Scan for the cell matching the given text and deliver its [X, Y] coordinate at center. 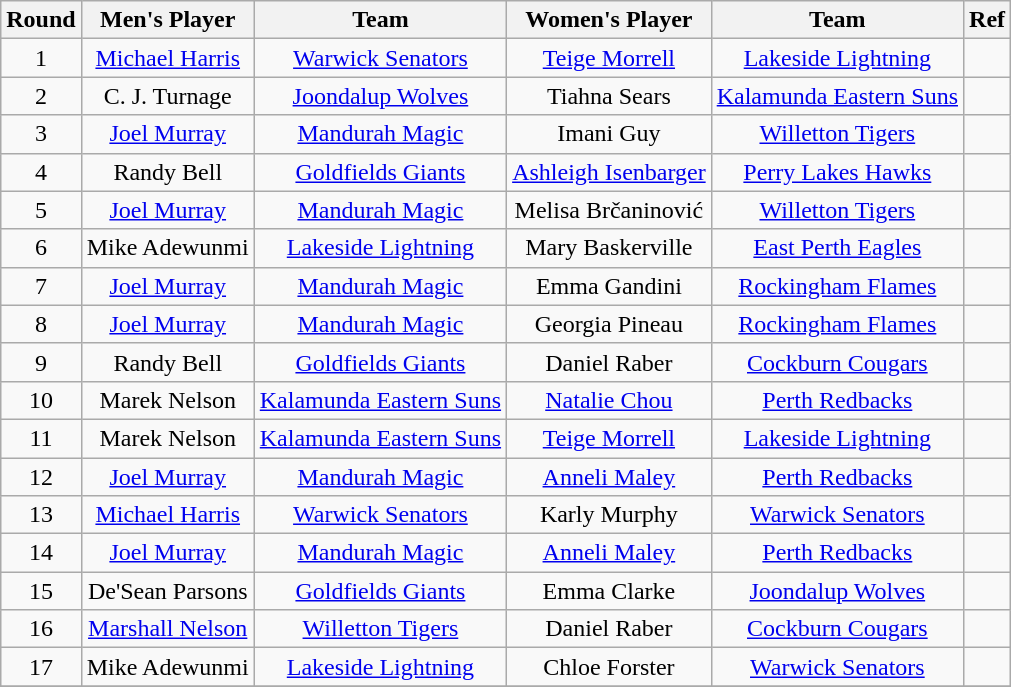
13 [41, 515]
Natalie Chou [610, 400]
C. J. Turnage [168, 96]
6 [41, 248]
Karly Murphy [610, 515]
Melisa Brčaninović [610, 210]
Men's Player [168, 20]
12 [41, 477]
Perry Lakes Hawks [837, 172]
Ref [988, 20]
11 [41, 438]
14 [41, 553]
10 [41, 400]
Women's Player [610, 20]
Emma Clarke [610, 591]
15 [41, 591]
2 [41, 96]
De'Sean Parsons [168, 591]
7 [41, 286]
Ashleigh Isenbarger [610, 172]
3 [41, 134]
Tiahna Sears [610, 96]
East Perth Eagles [837, 248]
Chloe Forster [610, 667]
Mary Baskerville [610, 248]
9 [41, 362]
16 [41, 629]
17 [41, 667]
Imani Guy [610, 134]
Marshall Nelson [168, 629]
Round [41, 20]
Emma Gandini [610, 286]
4 [41, 172]
8 [41, 324]
5 [41, 210]
1 [41, 58]
Georgia Pineau [610, 324]
